For the text-containing cell, return its midpoint in [x, y] coordinate format. 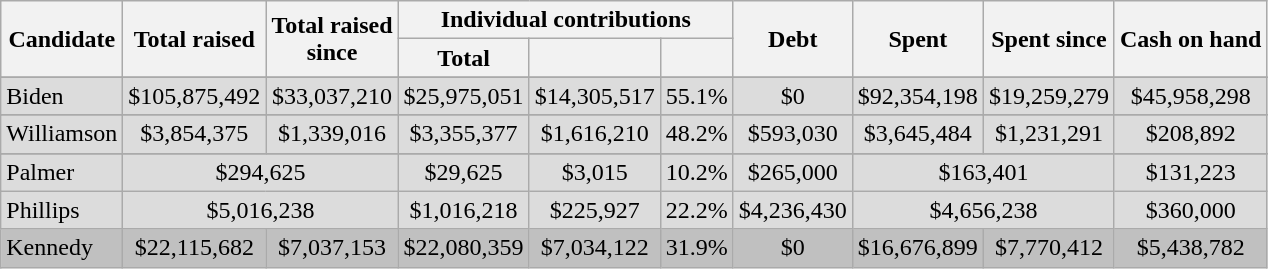
$1,339,016 [332, 134]
$22,115,682 [194, 248]
$92,354,198 [918, 96]
Williamson [62, 134]
$3,854,375 [194, 134]
$22,080,359 [464, 248]
Total [464, 58]
$14,305,517 [594, 96]
Debt [792, 39]
$7,034,122 [594, 248]
$1,231,291 [1048, 134]
$25,975,051 [464, 96]
$3,355,377 [464, 134]
$3,645,484 [918, 134]
$360,000 [1190, 210]
$5,438,782 [1190, 248]
$7,770,412 [1048, 248]
Candidate [62, 39]
$593,030 [792, 134]
Individual contributions [566, 20]
10.2% [696, 172]
$131,223 [1190, 172]
55.1% [696, 96]
Biden [62, 96]
$4,656,238 [983, 210]
$1,616,210 [594, 134]
Kennedy [62, 248]
Cash on hand [1190, 39]
$5,016,238 [260, 210]
$1,016,218 [464, 210]
48.2% [696, 134]
$208,892 [1190, 134]
31.9% [696, 248]
Palmer [62, 172]
Phillips [62, 210]
$105,875,492 [194, 96]
$294,625 [260, 172]
$29,625 [464, 172]
$33,037,210 [332, 96]
Spent [918, 39]
$16,676,899 [918, 248]
$163,401 [983, 172]
$45,958,298 [1190, 96]
Total raisedsince [332, 39]
$19,259,279 [1048, 96]
$265,000 [792, 172]
$3,015 [594, 172]
$225,927 [594, 210]
Spent since [1048, 39]
22.2% [696, 210]
Total raised [194, 39]
$7,037,153 [332, 248]
$4,236,430 [792, 210]
